For the text-containing cell, return its midpoint in (X, Y) coordinate format. 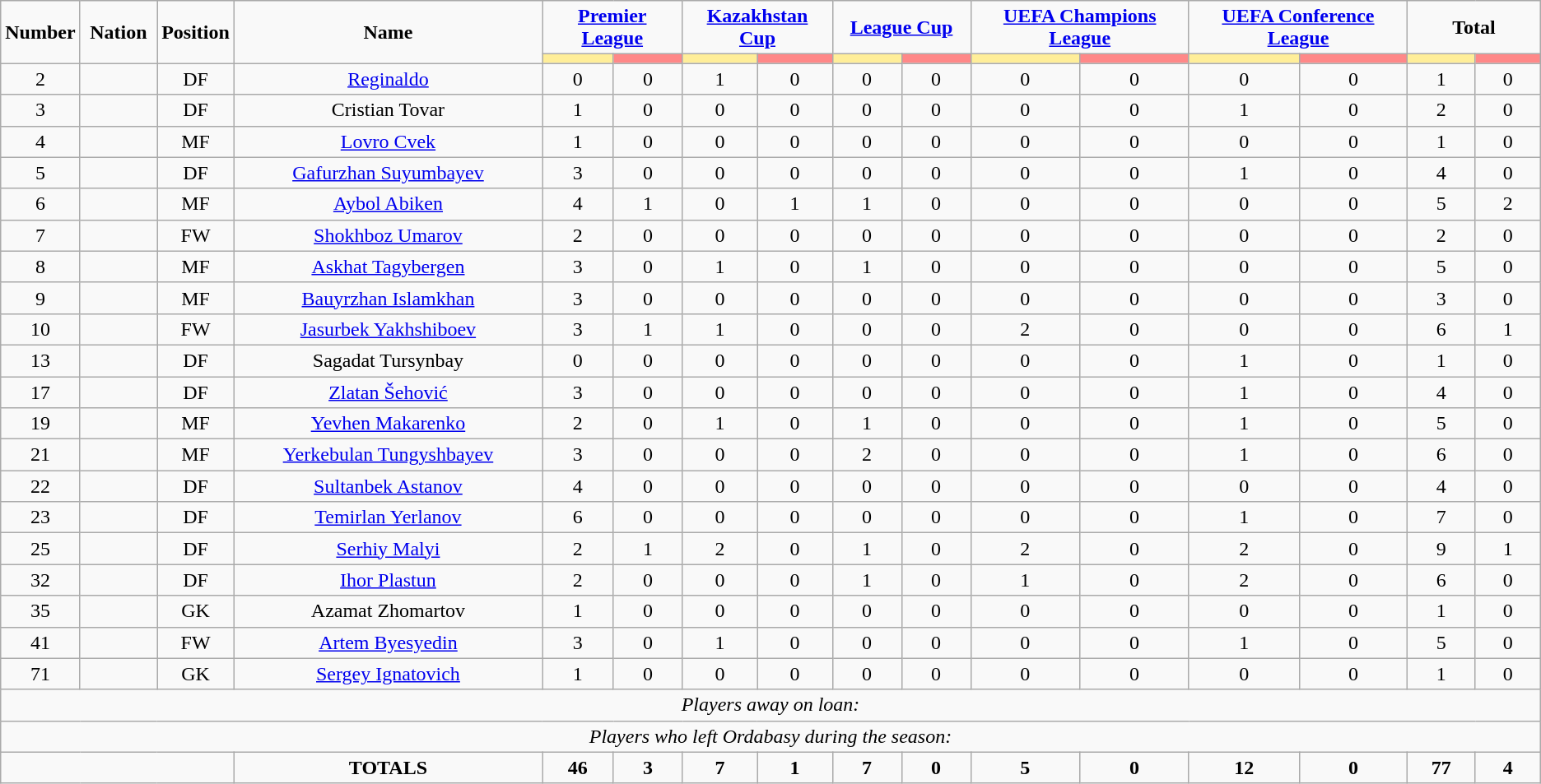
71 (40, 674)
Yevhen Makarenko (388, 424)
Players who left Ordabasy during the season: (770, 736)
Position (196, 32)
19 (40, 424)
UEFA Conference League (1297, 28)
Name (388, 32)
Sergey Ignatovich (388, 674)
Premier League (612, 28)
Azamat Zhomartov (388, 611)
Jasurbek Yakhshiboev (388, 329)
46 (578, 768)
Kazakhstan Cup (757, 28)
UEFA Champions League (1080, 28)
Yerkebulan Tungyshbayev (388, 455)
41 (40, 643)
League Cup (901, 28)
Cristian Tovar (388, 110)
Aybol Abiken (388, 204)
Ihor Plastun (388, 580)
Askhat Tagybergen (388, 267)
8 (40, 267)
77 (1441, 768)
12 (1244, 768)
10 (40, 329)
17 (40, 392)
Shokhboz Umarov (388, 235)
Artem Byesyedin (388, 643)
Sultanbek Astanov (388, 486)
22 (40, 486)
Bauyrzhan Islamkhan (388, 298)
Players away on loan: (770, 705)
Zlatan Šehović (388, 392)
23 (40, 517)
Sagadat Tursynbay (388, 360)
TOTALS (388, 768)
Gafurzhan Suyumbayev (388, 173)
Number (40, 32)
32 (40, 580)
21 (40, 455)
Serhiy Malyi (388, 549)
13 (40, 360)
35 (40, 611)
Nation (119, 32)
Lovro Cvek (388, 141)
25 (40, 549)
Temirlan Yerlanov (388, 517)
Reginaldo (388, 79)
Total (1474, 28)
